Pinpoint the cell where the given text exists, returning its [x, y] midpoint coordinate. 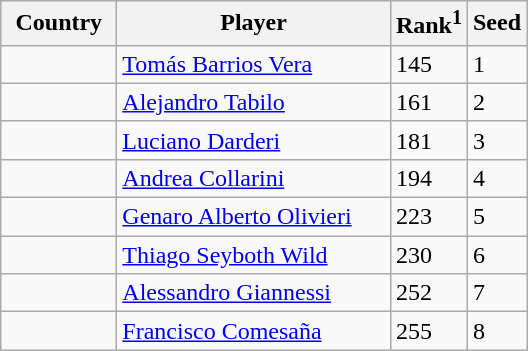
Tomás Barrios Vera [254, 64]
255 [428, 331]
230 [428, 255]
3 [496, 140]
Alessandro Giannessi [254, 293]
Thiago Seyboth Wild [254, 255]
2 [496, 102]
194 [428, 178]
Seed [496, 24]
Rank1 [428, 24]
Country [59, 24]
1 [496, 64]
223 [428, 217]
4 [496, 178]
Player [254, 24]
Luciano Darderi [254, 140]
6 [496, 255]
7 [496, 293]
Francisco Comesaña [254, 331]
8 [496, 331]
Alejandro Tabilo [254, 102]
Genaro Alberto Olivieri [254, 217]
181 [428, 140]
Andrea Collarini [254, 178]
145 [428, 64]
161 [428, 102]
252 [428, 293]
5 [496, 217]
